Return the [x, y] coordinate for the center point of the cell that contains the specified text.  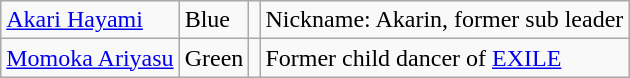
Green [214, 58]
Blue [214, 20]
Momoka Ariyasu [90, 58]
Akari Hayami [90, 20]
Former child dancer of EXILE [444, 58]
Nickname: Akarin, former sub leader [444, 20]
